Pinpoint the cell where the given text exists, returning its (X, Y) midpoint coordinate. 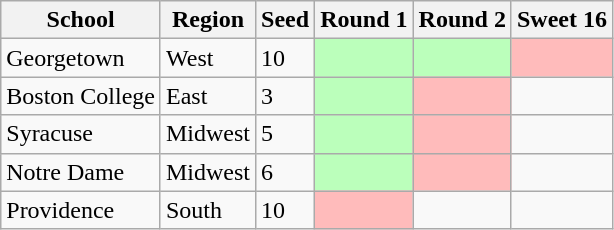
Boston College (81, 96)
Georgetown (81, 58)
Providence (81, 210)
Syracuse (81, 134)
6 (286, 172)
South (208, 210)
Seed (286, 20)
Round 1 (364, 20)
Notre Dame (81, 172)
School (81, 20)
5 (286, 134)
Sweet 16 (562, 20)
West (208, 58)
East (208, 96)
3 (286, 96)
Region (208, 20)
Round 2 (462, 20)
